From the cell containing the given text, extract its center point as [X, Y] coordinate. 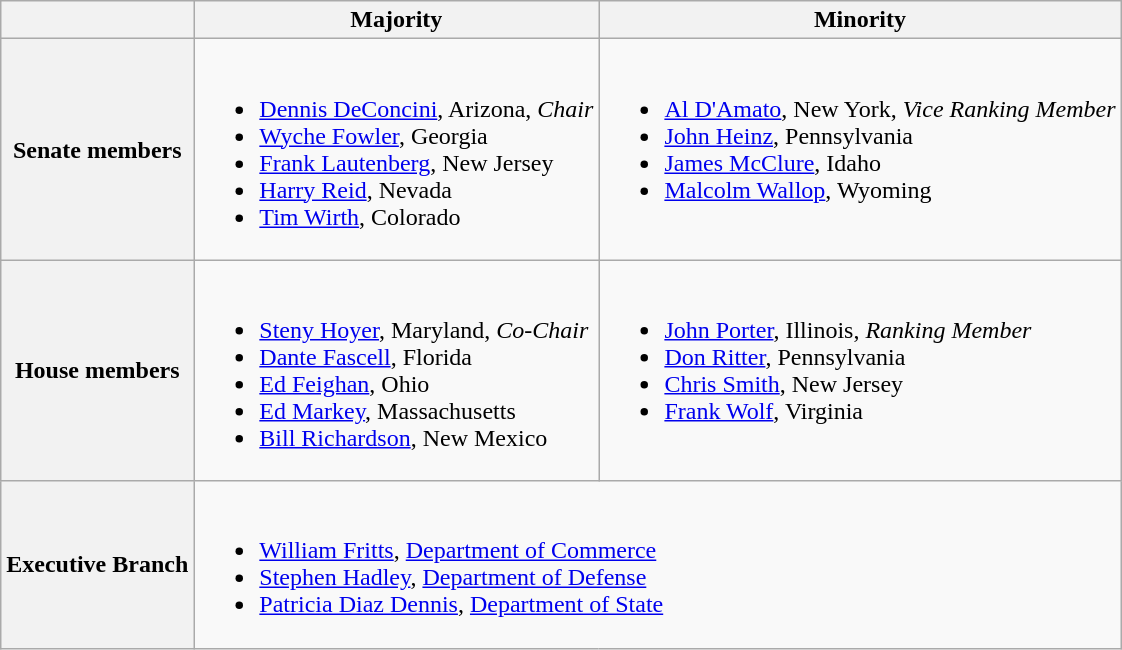
Senate members [98, 150]
Al D'Amato, New York, Vice Ranking MemberJohn Heinz, PennsylvaniaJames McClure, IdahoMalcolm Wallop, Wyoming [860, 150]
House members [98, 370]
Dennis DeConcini, Arizona, ChairWyche Fowler, GeorgiaFrank Lautenberg, New JerseyHarry Reid, NevadaTim Wirth, Colorado [396, 150]
Executive Branch [98, 564]
William Fritts, Department of CommerceStephen Hadley, Department of DefensePatricia Diaz Dennis, Department of State [658, 564]
Minority [860, 20]
Majority [396, 20]
Steny Hoyer, Maryland, Co-ChairDante Fascell, FloridaEd Feighan, OhioEd Markey, MassachusettsBill Richardson, New Mexico [396, 370]
John Porter, Illinois, Ranking MemberDon Ritter, PennsylvaniaChris Smith, New JerseyFrank Wolf, Virginia [860, 370]
